Search for the cell housing the specified text and yield its (x, y) center coordinate. 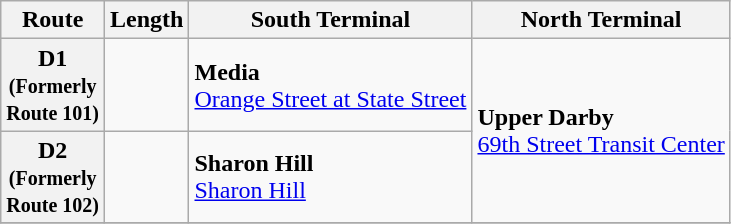
North Terminal (601, 20)
D1(FormerlyRoute 101) (53, 85)
Sharon HillSharon Hill (330, 177)
Length (147, 20)
MediaOrange Street at State Street (330, 85)
D2(FormerlyRoute 102) (53, 177)
Route (53, 20)
South Terminal (330, 20)
Upper Darby 69th Street Transit Center (601, 131)
